Scan for the cell matching the given text and deliver its [X, Y] coordinate at center. 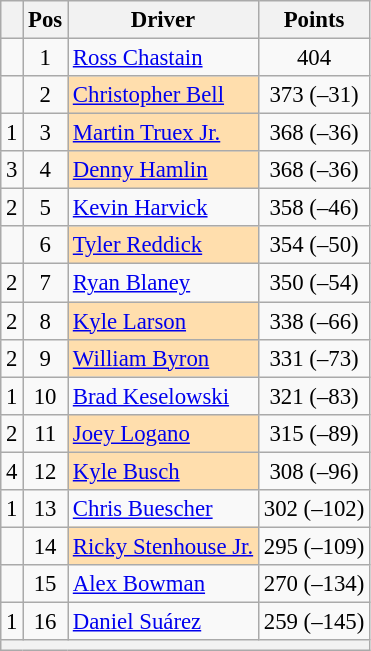
338 (–66) [314, 321]
11 [46, 433]
7 [46, 283]
295 (–109) [314, 546]
Driver [164, 20]
10 [46, 396]
14 [46, 546]
16 [46, 621]
Kyle Larson [164, 321]
15 [46, 584]
Kyle Busch [164, 471]
13 [46, 509]
315 (–89) [314, 433]
Brad Keselowski [164, 396]
Ross Chastain [164, 58]
Ricky Stenhouse Jr. [164, 546]
Denny Hamlin [164, 170]
373 (–31) [314, 95]
William Byron [164, 358]
9 [46, 358]
Tyler Reddick [164, 245]
350 (–54) [314, 283]
270 (–134) [314, 584]
8 [46, 321]
354 (–50) [314, 245]
358 (–46) [314, 208]
404 [314, 58]
Points [314, 20]
Chris Buescher [164, 509]
Christopher Bell [164, 95]
Daniel Suárez [164, 621]
12 [46, 471]
302 (–102) [314, 509]
Alex Bowman [164, 584]
331 (–73) [314, 358]
5 [46, 208]
308 (–96) [314, 471]
259 (–145) [314, 621]
Pos [46, 20]
6 [46, 245]
Ryan Blaney [164, 283]
Joey Logano [164, 433]
321 (–83) [314, 396]
Martin Truex Jr. [164, 133]
Kevin Harvick [164, 208]
